Return the [X, Y] coordinate for the center point of the cell that contains the specified text.  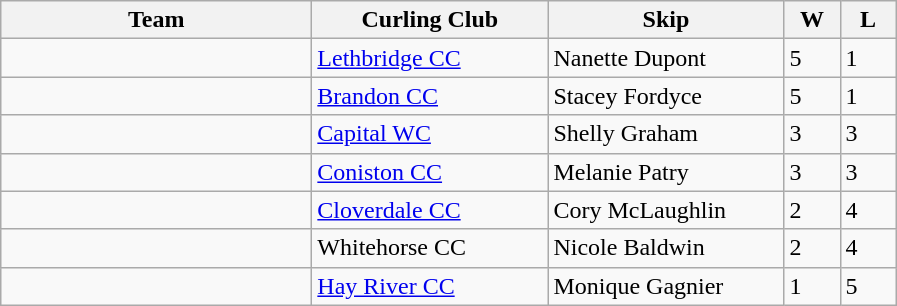
Whitehorse CC [430, 248]
Coniston CC [430, 172]
Curling Club [430, 20]
Cory McLaughlin [666, 210]
Monique Gagnier [666, 286]
Nanette Dupont [666, 58]
Brandon CC [430, 96]
Stacey Fordyce [666, 96]
Shelly Graham [666, 134]
L [868, 20]
Melanie Patry [666, 172]
Nicole Baldwin [666, 248]
Skip [666, 20]
Hay River CC [430, 286]
Cloverdale CC [430, 210]
Team [156, 20]
Lethbridge CC [430, 58]
W [812, 20]
Capital WC [430, 134]
